Identify which cell holds the provided text, then report its [X, Y] central coordinate. 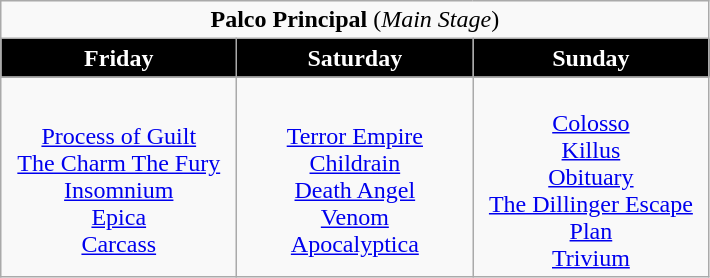
Sunday [591, 58]
Terror Empire Childrain Death Angel Venom Apocalyptica [355, 177]
Process of Guilt The Charm The Fury Insomnium Epica Carcass [119, 177]
Colosso Killus Obituary The Dillinger Escape Plan Trivium [591, 177]
Friday [119, 58]
Palco Principal (Main Stage) [355, 20]
Saturday [355, 58]
